Output the [x, y] coordinate of the center of the cell containing the given text.  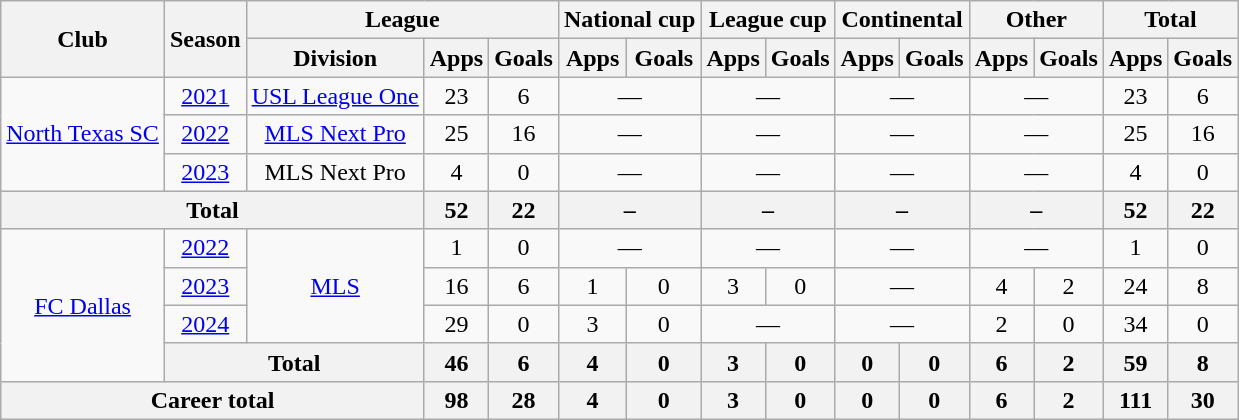
FC Dallas [83, 305]
2024 [205, 324]
Continental [902, 20]
98 [456, 400]
League [402, 20]
28 [524, 400]
29 [456, 324]
Other [1036, 20]
111 [1135, 400]
USL League One [335, 96]
League cup [768, 20]
Career total [212, 400]
46 [456, 362]
MLS [335, 286]
Club [83, 39]
Division [335, 58]
30 [1203, 400]
34 [1135, 324]
59 [1135, 362]
North Texas SC [83, 134]
Season [205, 39]
2021 [205, 96]
24 [1135, 286]
National cup [629, 20]
